Capture the cell that displays the provided text and extract its (X, Y) central coordinate. 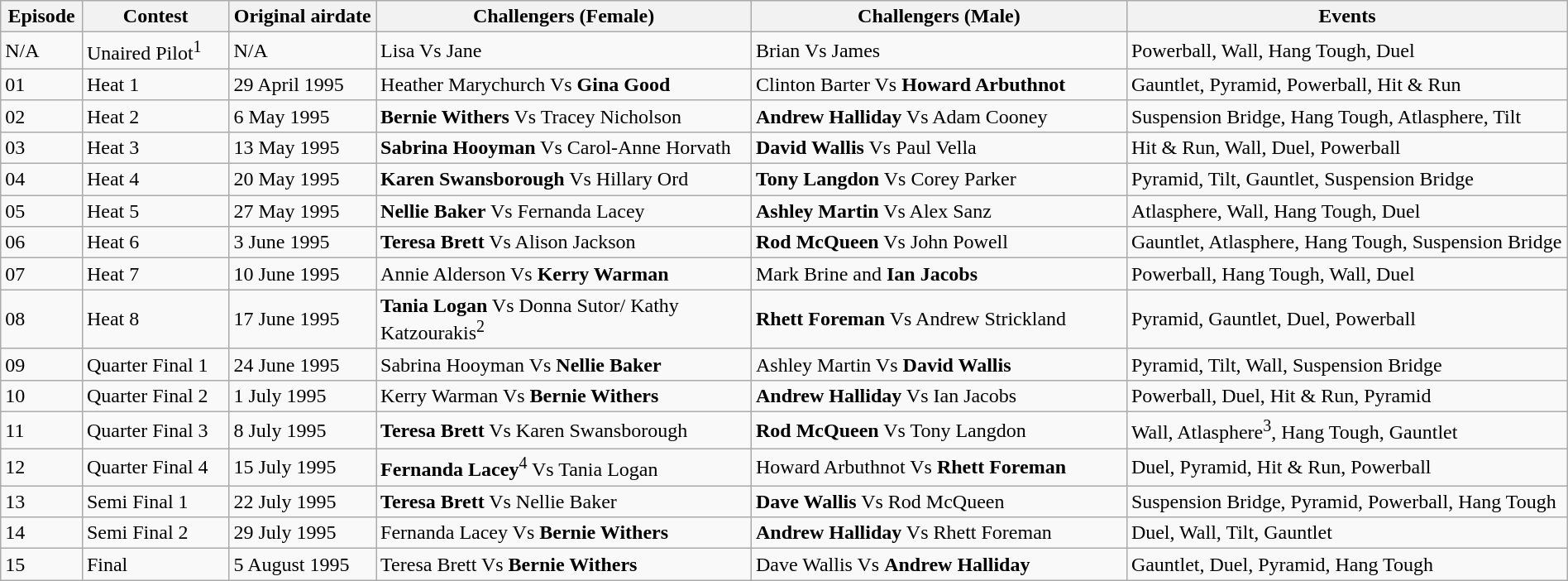
Powerball, Wall, Hang Tough, Duel (1346, 51)
10 June 1995 (303, 274)
Sabrina Hooyman Vs Carol-Anne Horvath (564, 147)
Rod McQueen Vs John Powell (939, 242)
Quarter Final 3 (155, 430)
Fernanda Lacey4 Vs Tania Logan (564, 467)
29 April 1995 (303, 84)
Suspension Bridge, Pyramid, Powerball, Hang Tough (1346, 502)
Ashley Martin Vs Alex Sanz (939, 211)
Suspension Bridge, Hang Tough, Atlasphere, Tilt (1346, 116)
Contest (155, 17)
Duel, Pyramid, Hit & Run, Powerball (1346, 467)
Rod McQueen Vs Tony Langdon (939, 430)
20 May 1995 (303, 180)
Dave Wallis Vs Andrew Halliday (939, 564)
Heather Marychurch Vs Gina Good (564, 84)
29 July 1995 (303, 533)
11 (41, 430)
Andrew Halliday Vs Ian Jacobs (939, 396)
Gauntlet, Atlasphere, Hang Tough, Suspension Bridge (1346, 242)
Rhett Foreman Vs Andrew Strickland (939, 319)
Heat 4 (155, 180)
8 July 1995 (303, 430)
Gauntlet, Duel, Pyramid, Hang Tough (1346, 564)
15 July 1995 (303, 467)
Challengers (Male) (939, 17)
14 (41, 533)
Heat 1 (155, 84)
Semi Final 1 (155, 502)
04 (41, 180)
Kerry Warman Vs Bernie Withers (564, 396)
Fernanda Lacey Vs Bernie Withers (564, 533)
3 June 1995 (303, 242)
Brian Vs James (939, 51)
Nellie Baker Vs Fernanda Lacey (564, 211)
03 (41, 147)
Teresa Brett Vs Bernie Withers (564, 564)
Dave Wallis Vs Rod McQueen (939, 502)
Lisa Vs Jane (564, 51)
07 (41, 274)
Annie Alderson Vs Kerry Warman (564, 274)
Hit & Run, Wall, Duel, Powerball (1346, 147)
10 (41, 396)
Quarter Final 2 (155, 396)
6 May 1995 (303, 116)
Powerball, Duel, Hit & Run, Pyramid (1346, 396)
Challengers (Female) (564, 17)
22 July 1995 (303, 502)
Howard Arbuthnot Vs Rhett Foreman (939, 467)
Clinton Barter Vs Howard Arbuthnot (939, 84)
27 May 1995 (303, 211)
15 (41, 564)
Pyramid, Gauntlet, Duel, Powerball (1346, 319)
Heat 5 (155, 211)
Teresa Brett Vs Karen Swansborough (564, 430)
13 (41, 502)
Sabrina Hooyman Vs Nellie Baker (564, 364)
06 (41, 242)
Teresa Brett Vs Nellie Baker (564, 502)
Heat 6 (155, 242)
Teresa Brett Vs Alison Jackson (564, 242)
Pyramid, Tilt, Gauntlet, Suspension Bridge (1346, 180)
5 August 1995 (303, 564)
17 June 1995 (303, 319)
12 (41, 467)
Heat 3 (155, 147)
David Wallis Vs Paul Vella (939, 147)
Heat 8 (155, 319)
Tony Langdon Vs Corey Parker (939, 180)
Ashley Martin Vs David Wallis (939, 364)
Gauntlet, Pyramid, Powerball, Hit & Run (1346, 84)
02 (41, 116)
Unaired Pilot1 (155, 51)
Final (155, 564)
Tania Logan Vs Donna Sutor/ Kathy Katzourakis2 (564, 319)
01 (41, 84)
Wall, Atlasphere3, Hang Tough, Gauntlet (1346, 430)
1 July 1995 (303, 396)
Quarter Final 1 (155, 364)
Andrew Halliday Vs Adam Cooney (939, 116)
09 (41, 364)
24 June 1995 (303, 364)
Heat 2 (155, 116)
Karen Swansborough Vs Hillary Ord (564, 180)
Mark Brine and Ian Jacobs (939, 274)
08 (41, 319)
Andrew Halliday Vs Rhett Foreman (939, 533)
Semi Final 2 (155, 533)
Original airdate (303, 17)
Bernie Withers Vs Tracey Nicholson (564, 116)
Pyramid, Tilt, Wall, Suspension Bridge (1346, 364)
Events (1346, 17)
Quarter Final 4 (155, 467)
Episode (41, 17)
Powerball, Hang Tough, Wall, Duel (1346, 274)
13 May 1995 (303, 147)
Heat 7 (155, 274)
05 (41, 211)
Atlasphere, Wall, Hang Tough, Duel (1346, 211)
Duel, Wall, Tilt, Gauntlet (1346, 533)
